Find where the given text appears and provide that cell's center as [X, Y] coordinate. 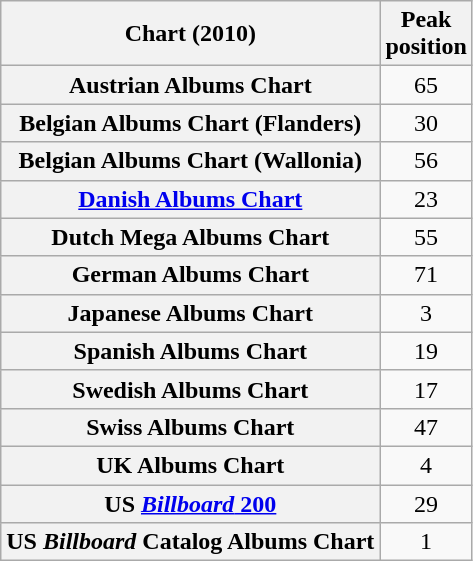
Danish Albums Chart [190, 199]
Belgian Albums Chart (Flanders) [190, 123]
29 [426, 503]
3 [426, 313]
65 [426, 85]
19 [426, 351]
Peakposition [426, 34]
1 [426, 542]
US Billboard 200 [190, 503]
Dutch Mega Albums Chart [190, 237]
Belgian Albums Chart (Wallonia) [190, 161]
Chart (2010) [190, 34]
Swiss Albums Chart [190, 427]
4 [426, 465]
71 [426, 275]
23 [426, 199]
Austrian Albums Chart [190, 85]
55 [426, 237]
56 [426, 161]
UK Albums Chart [190, 465]
German Albums Chart [190, 275]
Swedish Albums Chart [190, 389]
US Billboard Catalog Albums Chart [190, 542]
47 [426, 427]
17 [426, 389]
Japanese Albums Chart [190, 313]
30 [426, 123]
Spanish Albums Chart [190, 351]
